Find where the given text appears and provide that cell's center as (X, Y) coordinate. 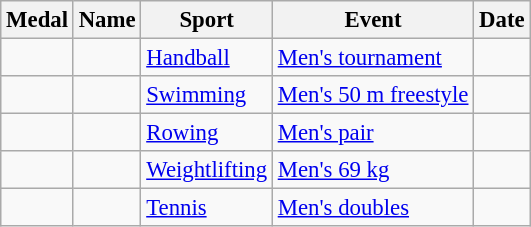
Event (372, 20)
Men's 69 kg (372, 170)
Medal (38, 20)
Sport (207, 20)
Swimming (207, 95)
Men's 50 m freestyle (372, 95)
Rowing (207, 133)
Tennis (207, 208)
Handball (207, 58)
Men's pair (372, 133)
Weightlifting (207, 170)
Men's doubles (372, 208)
Date (502, 20)
Men's tournament (372, 58)
Name (107, 20)
